Search for the cell housing the specified text and yield its (x, y) center coordinate. 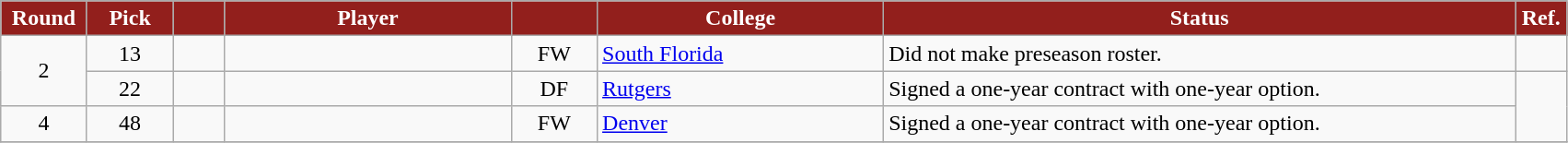
Pick (130, 18)
48 (130, 124)
Ref. (1541, 18)
4 (44, 124)
South Florida (740, 54)
22 (130, 89)
Status (1200, 18)
13 (130, 54)
DF (554, 89)
Player (368, 18)
Rutgers (740, 89)
College (740, 18)
2 (44, 71)
Did not make preseason roster. (1200, 54)
Round (44, 18)
Denver (740, 124)
